Find where the given text appears and provide that cell's center as (x, y) coordinate. 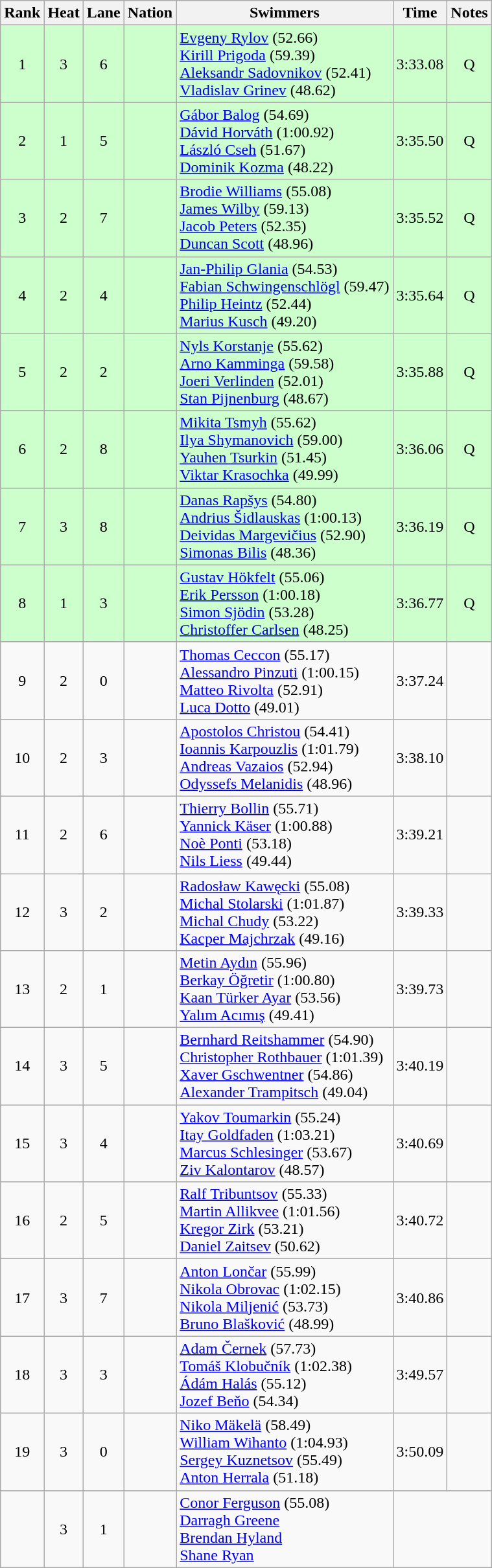
Gustav Hökfelt (55.06)Erik Persson (1:00.18)Simon Sjödin (53.28)Christoffer Carlsen (48.25) (285, 604)
Brodie Williams (55.08)James Wilby (59.13)Jacob Peters (52.35)Duncan Scott (48.96) (285, 218)
3:40.86 (420, 1298)
Time (420, 13)
Ralf Tribuntsov (55.33)Martin Allikvee (1:01.56)Kregor Zirk (53.21)Daniel Zaitsev (50.62) (285, 1220)
3:39.21 (420, 834)
3:33.08 (420, 63)
Bernhard Reitshammer (54.90)Christopher Rothbauer (1:01.39)Xaver Gschwentner (54.86)Alexander Trampitsch (49.04) (285, 1066)
Nyls Korstanje (55.62)Arno Kamminga (59.58)Joeri Verlinden (52.01)Stan Pijnenburg (48.67) (285, 372)
3:35.52 (420, 218)
Gábor Balog (54.69)Dávid Horváth (1:00.92)László Cseh (51.67)Dominik Kozma (48.22) (285, 141)
Radosław Kawęcki (55.08)Michal Stolarski (1:01.87)Michal Chudy (53.22)Kacper Majchrzak (49.16) (285, 912)
Apostolos Christou (54.41)Ioannis Karpouzlis (1:01.79)Andreas Vazaios (52.94)Odyssefs Melanidis (48.96) (285, 758)
18 (22, 1374)
3:36.06 (420, 449)
Niko Mäkelä (58.49)William Wihanto (1:04.93)Sergey Kuznetsov (55.49)Anton Herrala (51.18) (285, 1452)
3:40.72 (420, 1220)
3:36.77 (420, 604)
Anton Lončar (55.99)Nikola Obrovac (1:02.15)Nikola Miljenić (53.73)Bruno Blašković (48.99) (285, 1298)
10 (22, 758)
3:35.50 (420, 141)
19 (22, 1452)
3:37.24 (420, 680)
Danas Rapšys (54.80)Andrius Šidlauskas (1:00.13)Deividas Margevičius (52.90)Simonas Bilis (48.36) (285, 526)
Adam Černek (57.73)Tomáš Klobučník (1:02.38)Ádám Halás (55.12)Jozef Beňo (54.34) (285, 1374)
3:50.09 (420, 1452)
17 (22, 1298)
Metin Aydın (55.96)Berkay Öğretir (1:00.80)Kaan Türker Ayar (53.56)Yalım Acımış (49.41) (285, 990)
3:35.88 (420, 372)
14 (22, 1066)
Lane (104, 13)
15 (22, 1144)
Rank (22, 13)
3:40.69 (420, 1144)
16 (22, 1220)
3:38.10 (420, 758)
Jan-Philip Glania (54.53)Fabian Schwingenschlögl (59.47)Philip Heintz (52.44)Marius Kusch (49.20) (285, 295)
Swimmers (285, 13)
12 (22, 912)
Notes (469, 13)
3:49.57 (420, 1374)
9 (22, 680)
Yakov Toumarkin (55.24)Itay Goldfaden (1:03.21)Marcus Schlesinger (53.67)Ziv Kalontarov (48.57) (285, 1144)
11 (22, 834)
Conor Ferguson (55.08)Darragh GreeneBrendan HylandShane Ryan (285, 1528)
3:36.19 (420, 526)
Mikita Tsmyh (55.62)Ilya Shymanovich (59.00)Yauhen Tsurkin (51.45)Viktar Krasochka (49.99) (285, 449)
Nation (150, 13)
Thierry Bollin (55.71)Yannick Käser (1:00.88)Noè Ponti (53.18)Nils Liess (49.44) (285, 834)
3:40.19 (420, 1066)
13 (22, 990)
Evgeny Rylov (52.66)Kirill Prigoda (59.39)Aleksandr Sadovnikov (52.41)Vladislav Grinev (48.62) (285, 63)
Thomas Ceccon (55.17)Alessandro Pinzuti (1:00.15)Matteo Rivolta (52.91)Luca Dotto (49.01) (285, 680)
Heat (64, 13)
3:39.33 (420, 912)
3:39.73 (420, 990)
3:35.64 (420, 295)
